Find where the given text appears and provide that cell's center as (x, y) coordinate. 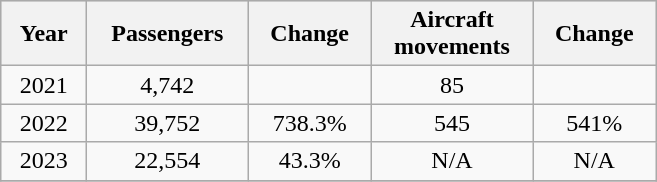
Passengers (168, 34)
2022 (44, 123)
85 (452, 85)
2021 (44, 85)
738.3% (310, 123)
39,752 (168, 123)
Aircraft movements (452, 34)
541% (594, 123)
22,554 (168, 161)
43.3% (310, 161)
4,742 (168, 85)
2023 (44, 161)
545 (452, 123)
Year (44, 34)
